Output the (X, Y) coordinate of the center of the cell containing the given text.  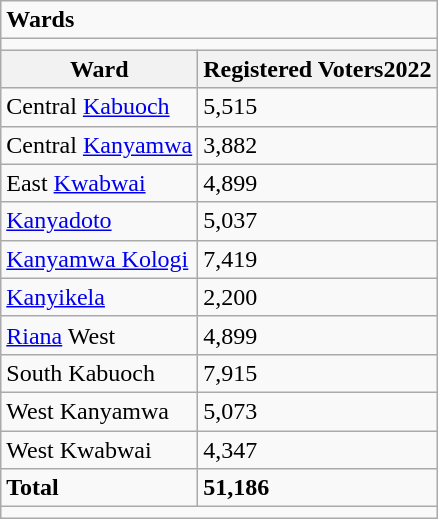
Kanyadoto (100, 221)
Kanyamwa Kologi (100, 259)
Registered Voters2022 (318, 69)
7,419 (318, 259)
Central Kabuoch (100, 107)
East Kwabwai (100, 183)
5,073 (318, 411)
Kanyikela (100, 297)
4,347 (318, 449)
51,186 (318, 488)
South Kabuoch (100, 373)
3,882 (318, 145)
5,037 (318, 221)
Ward (100, 69)
West Kwabwai (100, 449)
Riana West (100, 335)
Central Kanyamwa (100, 145)
7,915 (318, 373)
West Kanyamwa (100, 411)
Total (100, 488)
5,515 (318, 107)
2,200 (318, 297)
Wards (219, 20)
